From the cell containing the given text, extract its center point as (x, y) coordinate. 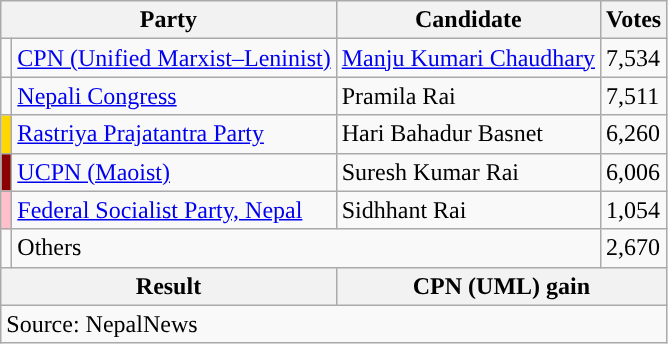
1,054 (634, 210)
Result (168, 286)
6,260 (634, 134)
Party (168, 20)
CPN (Unified Marxist–Leninist) (174, 58)
Suresh Kumar Rai (468, 172)
Rastriya Prajatantra Party (174, 134)
Pramila Rai (468, 96)
Others (306, 248)
7,511 (634, 96)
6,006 (634, 172)
Hari Bahadur Basnet (468, 134)
Nepali Congress (174, 96)
Votes (634, 20)
Source: NepalNews (334, 324)
Federal Socialist Party, Nepal (174, 210)
2,670 (634, 248)
Sidhhant Rai (468, 210)
7,534 (634, 58)
Manju Kumari Chaudhary (468, 58)
Candidate (468, 20)
CPN (UML) gain (502, 286)
UCPN (Maoist) (174, 172)
